Provide the (x, y) coordinate of the cell's center where the given text is located.  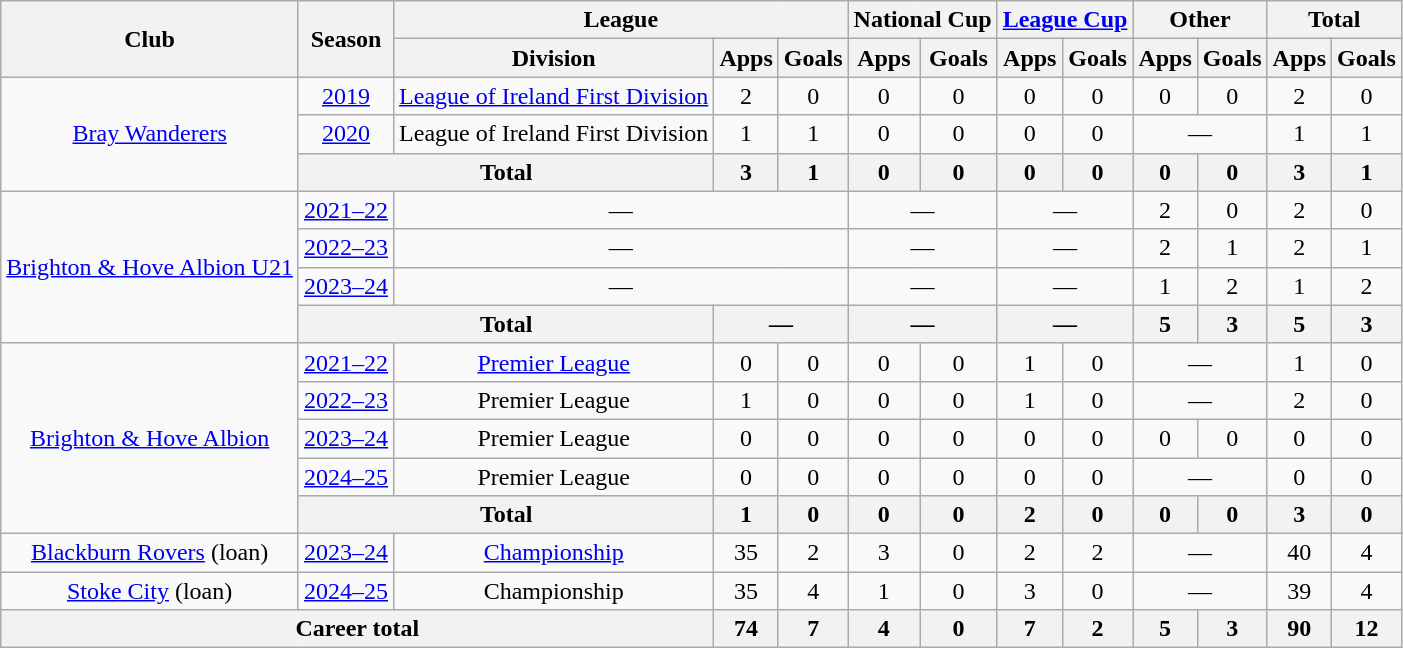
Bray Wanderers (150, 134)
40 (1299, 553)
2019 (346, 96)
Brighton & Hove Albion (150, 438)
2020 (346, 134)
39 (1299, 591)
Club (150, 39)
Brighton & Hove Albion U21 (150, 267)
Season (346, 39)
League (621, 20)
12 (1367, 629)
League Cup (1065, 20)
Stoke City (loan) (150, 591)
74 (746, 629)
Division (554, 58)
90 (1299, 629)
Other (1200, 20)
National Cup (922, 20)
Blackburn Rovers (loan) (150, 553)
Career total (358, 629)
